Identify which cell holds the provided text, then report its (x, y) central coordinate. 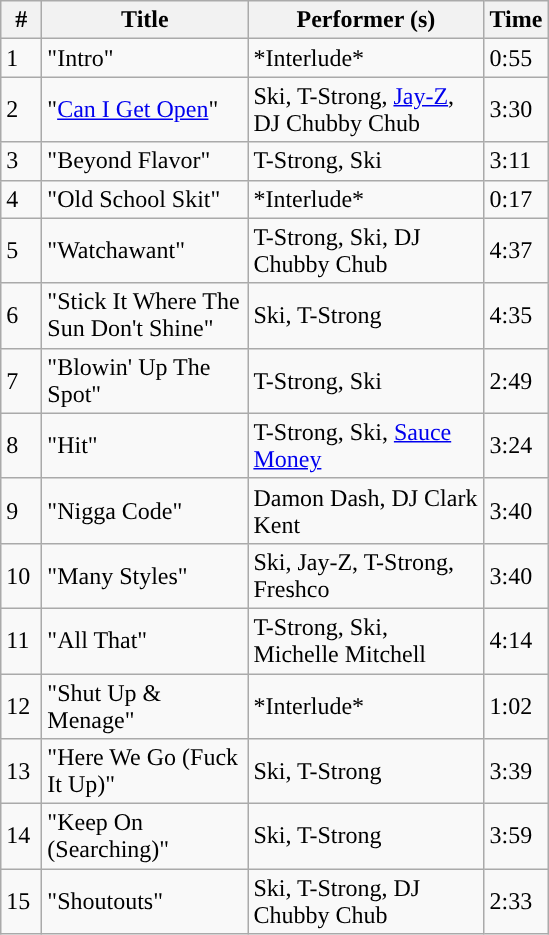
"Old School Skit" (145, 199)
3 (22, 161)
11 (22, 640)
"Stick It Where The Sun Don't Shine" (145, 316)
1:02 (516, 706)
Damon Dash, DJ Clark Kent (366, 510)
3:11 (516, 161)
Performer (s) (366, 20)
T-Strong, Ski, Sauce Money (366, 446)
3:39 (516, 772)
"Beyond Flavor" (145, 161)
"All That" (145, 640)
4:35 (516, 316)
"Nigga Code" (145, 510)
12 (22, 706)
"Keep On (Searching)" (145, 836)
3:30 (516, 110)
"Shut Up & Menage" (145, 706)
T-Strong, Ski, DJ Chubby Chub (366, 250)
T-Strong, Ski, Michelle Mitchell (366, 640)
3:59 (516, 836)
4:37 (516, 250)
13 (22, 772)
15 (22, 902)
"Blowin' Up The Spot" (145, 380)
4:14 (516, 640)
1 (22, 58)
Ski, Jay-Z, T-Strong, Freshco (366, 576)
0:17 (516, 199)
# (22, 20)
6 (22, 316)
7 (22, 380)
5 (22, 250)
"Intro" (145, 58)
10 (22, 576)
Ski, T-Strong, DJ Chubby Chub (366, 902)
Time (516, 20)
2:49 (516, 380)
"Many Styles" (145, 576)
"Here We Go (Fuck It Up)" (145, 772)
Title (145, 20)
4 (22, 199)
2 (22, 110)
"Hit" (145, 446)
3:24 (516, 446)
0:55 (516, 58)
8 (22, 446)
"Shoutouts" (145, 902)
"Watchawant" (145, 250)
9 (22, 510)
Ski, T-Strong, Jay-Z, DJ Chubby Chub (366, 110)
"Can I Get Open" (145, 110)
14 (22, 836)
2:33 (516, 902)
